Return the [X, Y] coordinate for the center point of the cell that contains the specified text.  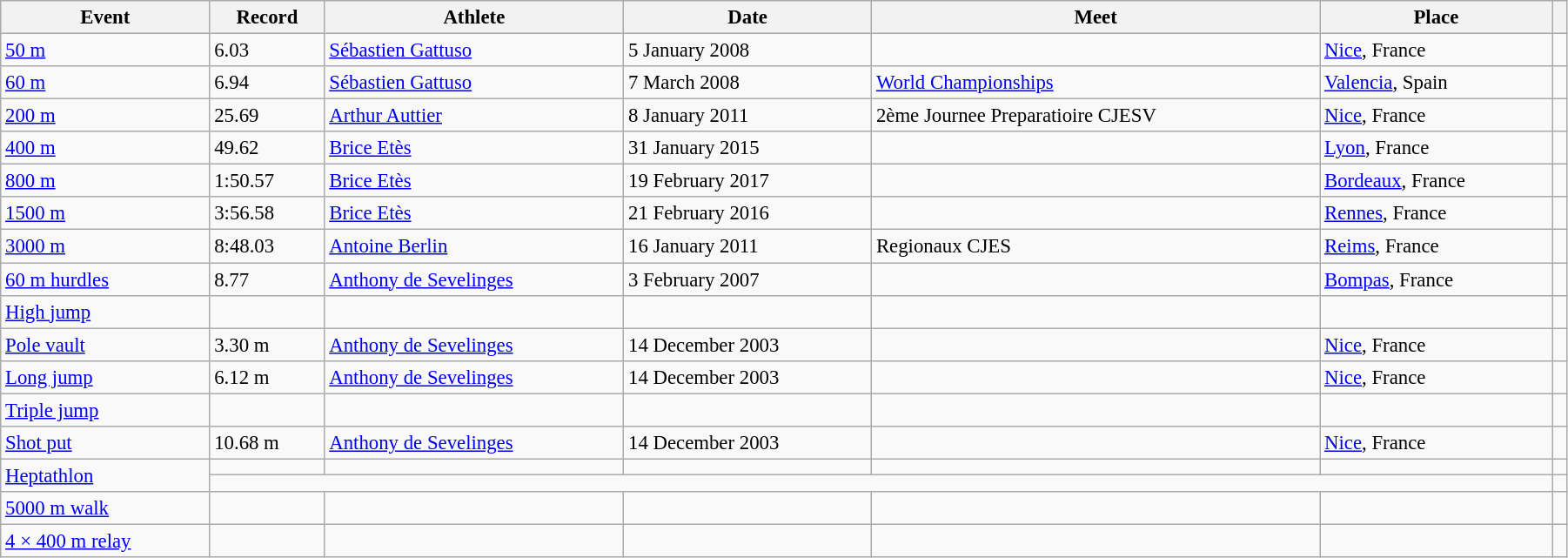
6.03 [267, 50]
3 February 2007 [748, 279]
49.62 [267, 148]
1500 m [105, 213]
World Championships [1096, 83]
Reims, France [1436, 246]
7 March 2008 [748, 83]
60 m hurdles [105, 279]
High jump [105, 312]
2ème Journee Preparatioire CJESV [1096, 116]
25.69 [267, 116]
31 January 2015 [748, 148]
Athlete [474, 17]
6.94 [267, 83]
Arthur Auttier [474, 116]
Heptathlon [105, 475]
5 January 2008 [748, 50]
3.30 m [267, 345]
16 January 2011 [748, 246]
8:48.03 [267, 246]
19 February 2017 [748, 181]
400 m [105, 148]
Lyon, France [1436, 148]
Event [105, 17]
Regionaux CJES [1096, 246]
10.68 m [267, 443]
6.12 m [267, 377]
Shot put [105, 443]
8 January 2011 [748, 116]
50 m [105, 50]
1:50.57 [267, 181]
60 m [105, 83]
Bordeaux, France [1436, 181]
5000 m walk [105, 508]
Long jump [105, 377]
Record [267, 17]
Triple jump [105, 410]
200 m [105, 116]
3:56.58 [267, 213]
Antoine Berlin [474, 246]
Date [748, 17]
Pole vault [105, 345]
Meet [1096, 17]
21 February 2016 [748, 213]
Rennes, France [1436, 213]
Place [1436, 17]
800 m [105, 181]
Valencia, Spain [1436, 83]
3000 m [105, 246]
Bompas, France [1436, 279]
4 × 400 m relay [105, 541]
8.77 [267, 279]
